Pinpoint the cell where the given text exists, returning its [x, y] midpoint coordinate. 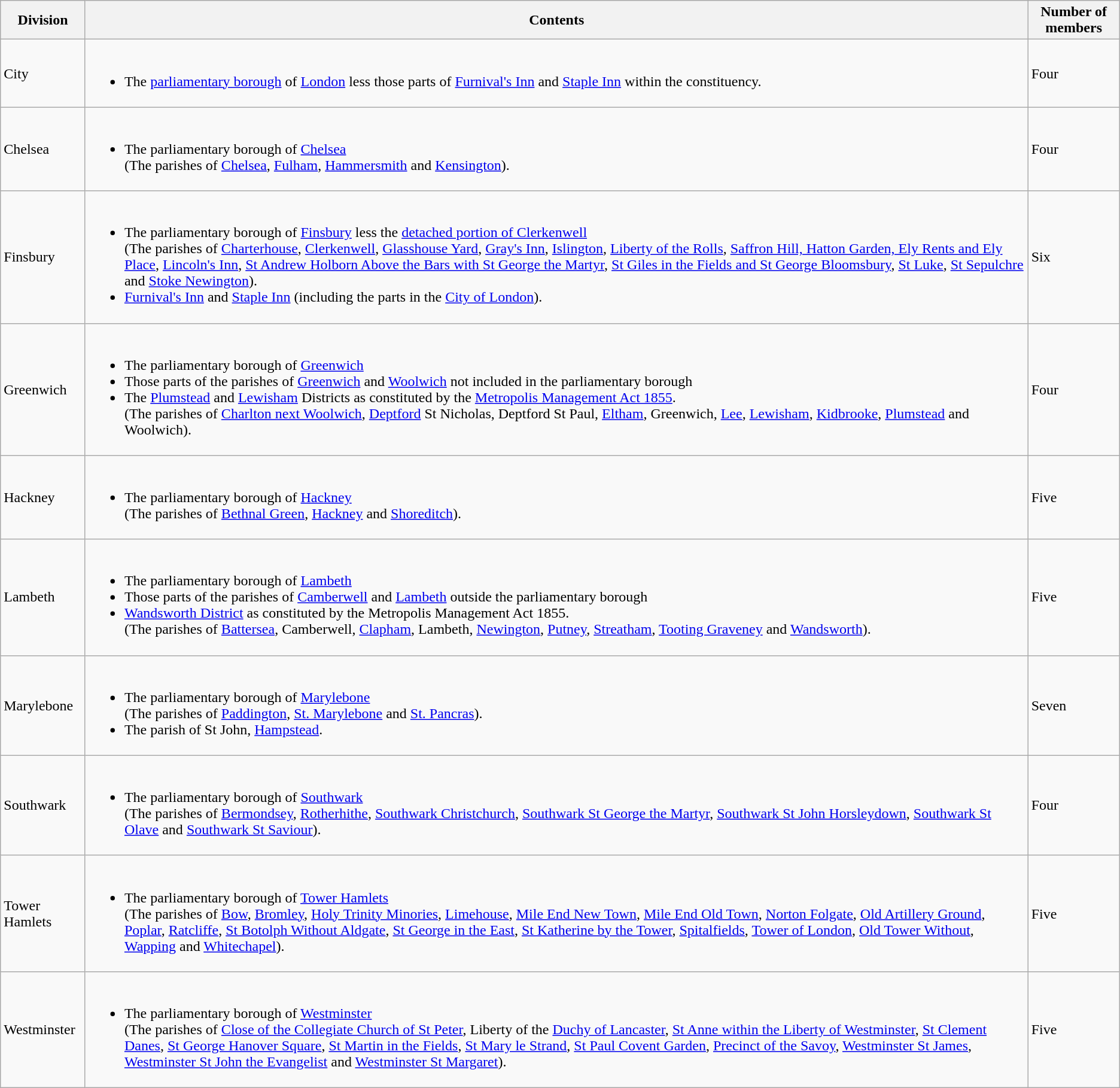
Greenwich [43, 389]
Tower Hamlets [43, 913]
Contents [556, 20]
Number of members [1073, 20]
Finsbury [43, 257]
The parliamentary borough of Hackney(The parishes of Bethnal Green, Hackney and Shoreditch). [556, 497]
Division [43, 20]
Chelsea [43, 149]
Southwark [43, 806]
Seven [1073, 705]
Marylebone [43, 705]
The parliamentary borough of Marylebone(The parishes of Paddington, St. Marylebone and St. Pancras).The parish of St John, Hampstead. [556, 705]
The parliamentary borough of London less those parts of Furnival's Inn and Staple Inn within the constituency. [556, 73]
Six [1073, 257]
Westminster [43, 1029]
City [43, 73]
Lambeth [43, 597]
Hackney [43, 497]
The parliamentary borough of Chelsea(The parishes of Chelsea, Fulham, Hammersmith and Kensington). [556, 149]
